Locate the cell with the specified text and output its [X, Y] center coordinate. 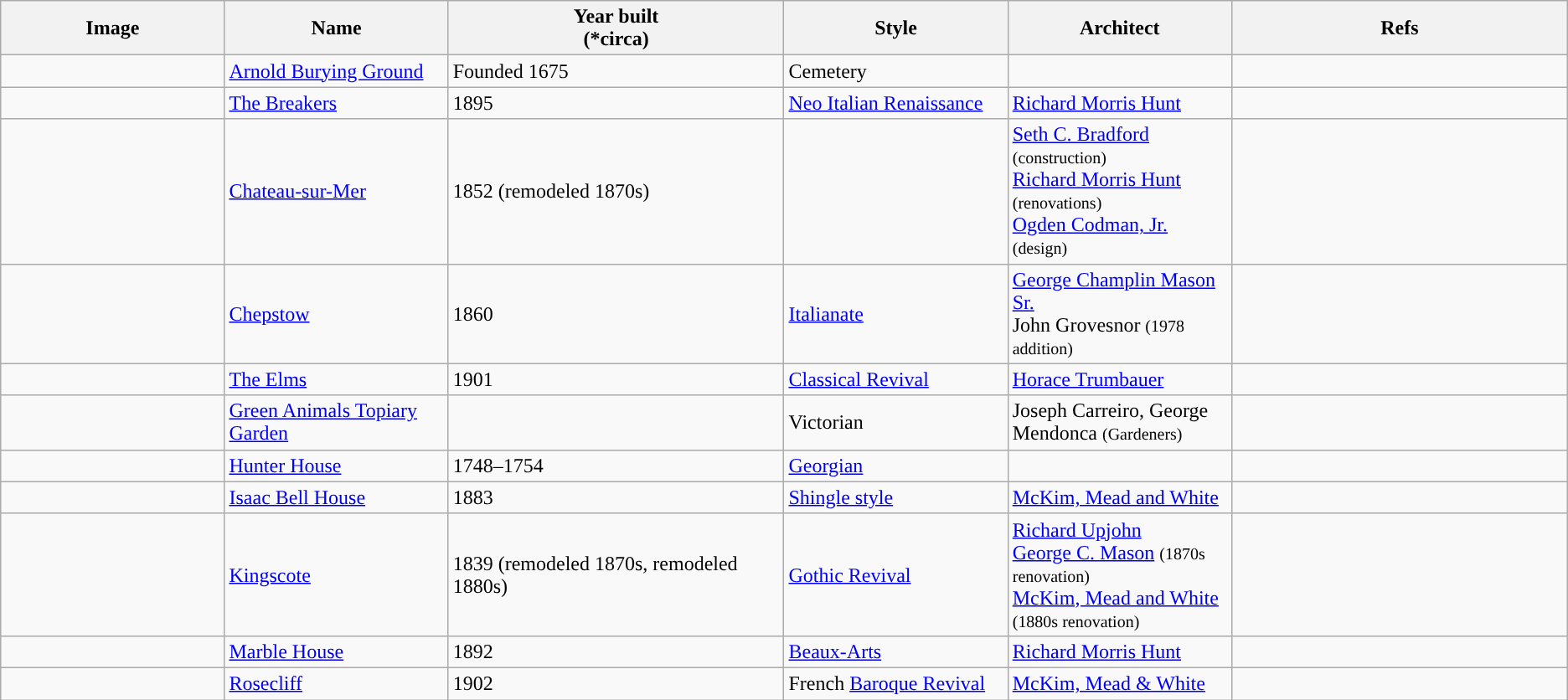
Victorian [896, 422]
1852 (remodeled 1870s) [616, 191]
Seth C. Bradford (construction)Richard Morris Hunt (renovations)Ogden Codman, Jr. (design) [1119, 191]
Richard UpjohnGeorge C. Mason (1870s renovation)McKim, Mead and White (1880s renovation) [1119, 574]
Kingscote [337, 574]
Neo Italian Renaissance [896, 103]
Cemetery [896, 71]
1883 [616, 497]
Architect [1119, 28]
George Champlin Mason Sr.John Grovesnor (1978 addition) [1119, 313]
1839 (remodeled 1870s, remodeled 1880s) [616, 574]
Style [896, 28]
Gothic Revival [896, 574]
Hunter House [337, 466]
McKim, Mead & White [1119, 683]
Green Animals Topiary Garden [337, 422]
Classical Revival [896, 379]
The Breakers [337, 103]
1901 [616, 379]
Isaac Bell House [337, 497]
Georgian [896, 466]
Image [112, 28]
Arnold Burying Ground [337, 71]
Joseph Carreiro, George Mendonca (Gardeners) [1119, 422]
Year built(*circa) [616, 28]
Chepstow [337, 313]
1892 [616, 651]
1895 [616, 103]
Marble House [337, 651]
Founded 1675 [616, 71]
French Baroque Revival [896, 683]
1860 [616, 313]
Name [337, 28]
McKim, Mead and White [1119, 497]
1748–1754 [616, 466]
Chateau-sur-Mer [337, 191]
1902 [616, 683]
Refs [1399, 28]
The Elms [337, 379]
Italianate [896, 313]
Beaux-Arts [896, 651]
Horace Trumbauer [1119, 379]
Rosecliff [337, 683]
Shingle style [896, 497]
